Extract the (x, y) coordinate from the center of the cell holding the provided text.  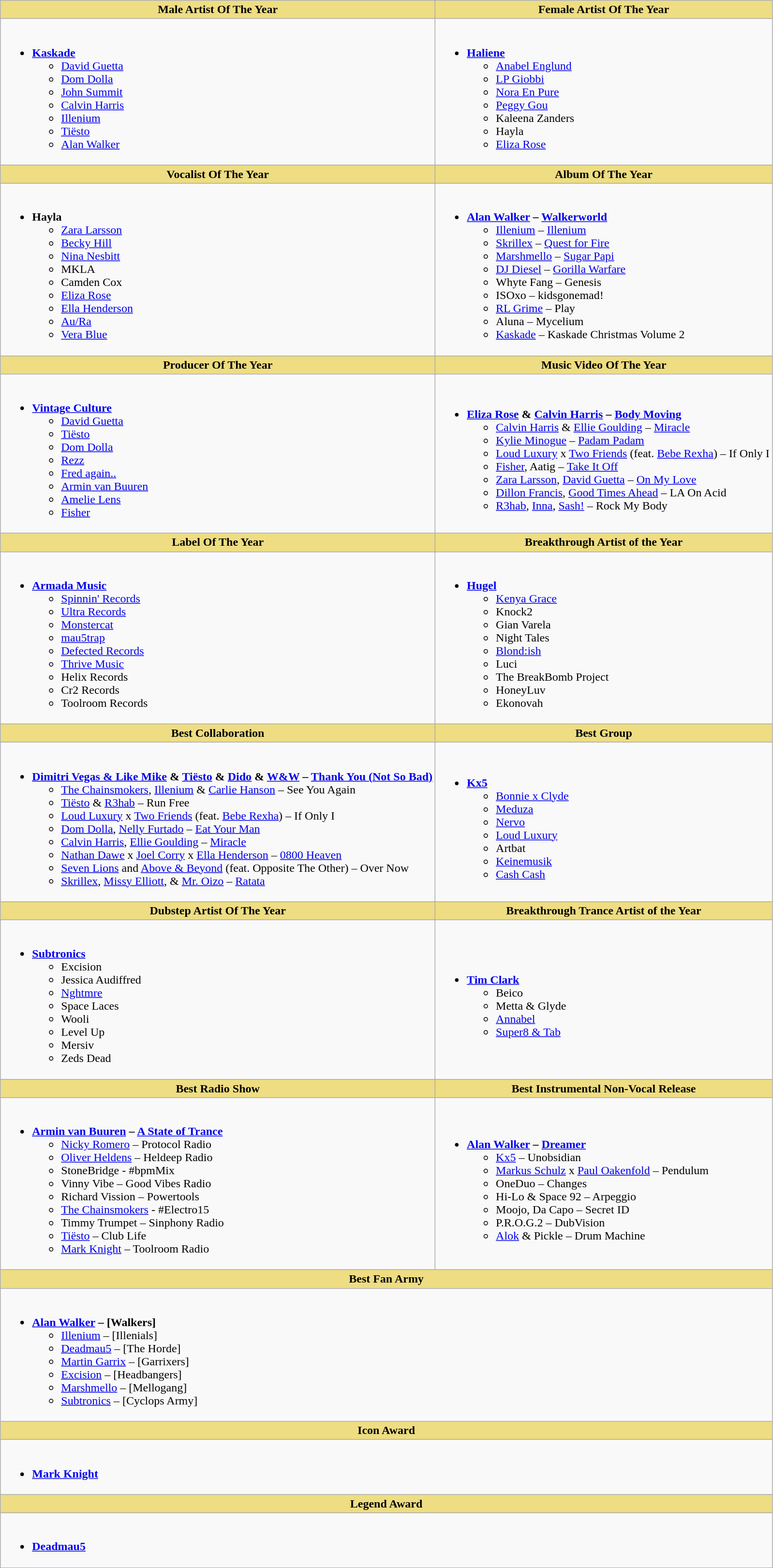
Mark Knight (386, 1467)
HaylaZara LarssonBecky HillNina NesbittMKLACamden CoxEliza RoseElla HendersonAu/RaVera Blue (218, 269)
Dubstep Artist Of The Year (218, 911)
Female Artist Of The Year (604, 10)
Male Artist Of The Year (218, 10)
Breakthrough Artist of the Year (604, 542)
HalieneAnabel EnglundLP GiobbiNora En PurePeggy GouKaleena ZandersHaylaEliza Rose (604, 92)
Vintage CultureDavid GuettaTiëstoDom DollaRezzFred again..Armin van BuurenAmelie LensFisher (218, 454)
Album Of The Year (604, 174)
Breakthrough Trance Artist of the Year (604, 911)
Kx5Bonnie x ClydeMeduzaNervoLoud LuxuryArtbatKeinemusikCash Cash (604, 821)
Best Fan Army (386, 1279)
Label Of The Year (218, 542)
Best Collaboration (218, 733)
Producer Of The Year (218, 365)
Icon Award (386, 1431)
Tim ClarkBeicoMetta & GlydeAnnabelSuper8 & Tab (604, 1000)
Vocalist Of The Year (218, 174)
KaskadeDavid GuettaDom DollaJohn SummitCalvin HarrisIlleniumTiëstoAlan Walker (218, 92)
Armada MusicSpinnin' RecordsUltra RecordsMonstercatmau5trapDefected RecordsThrive MusicHelix RecordsCr2 RecordsToolroom Records (218, 638)
Deadmau5 (386, 1540)
Best Radio Show (218, 1088)
SubtronicsExcisionJessica AudiffredNghtmreSpace LacesWooliLevel UpMersivZeds Dead (218, 1000)
HugelKenya GraceKnock2Gian VarelaNight TalesBlond:ishLuciThe BreakBomb ProjectHoneyLuvEkonovah (604, 638)
Legend Award (386, 1504)
Best Instrumental Non-Vocal Release (604, 1088)
Music Video Of The Year (604, 365)
Best Group (604, 733)
